Return the (x, y) coordinate for the center point of the cell that contains the specified text.  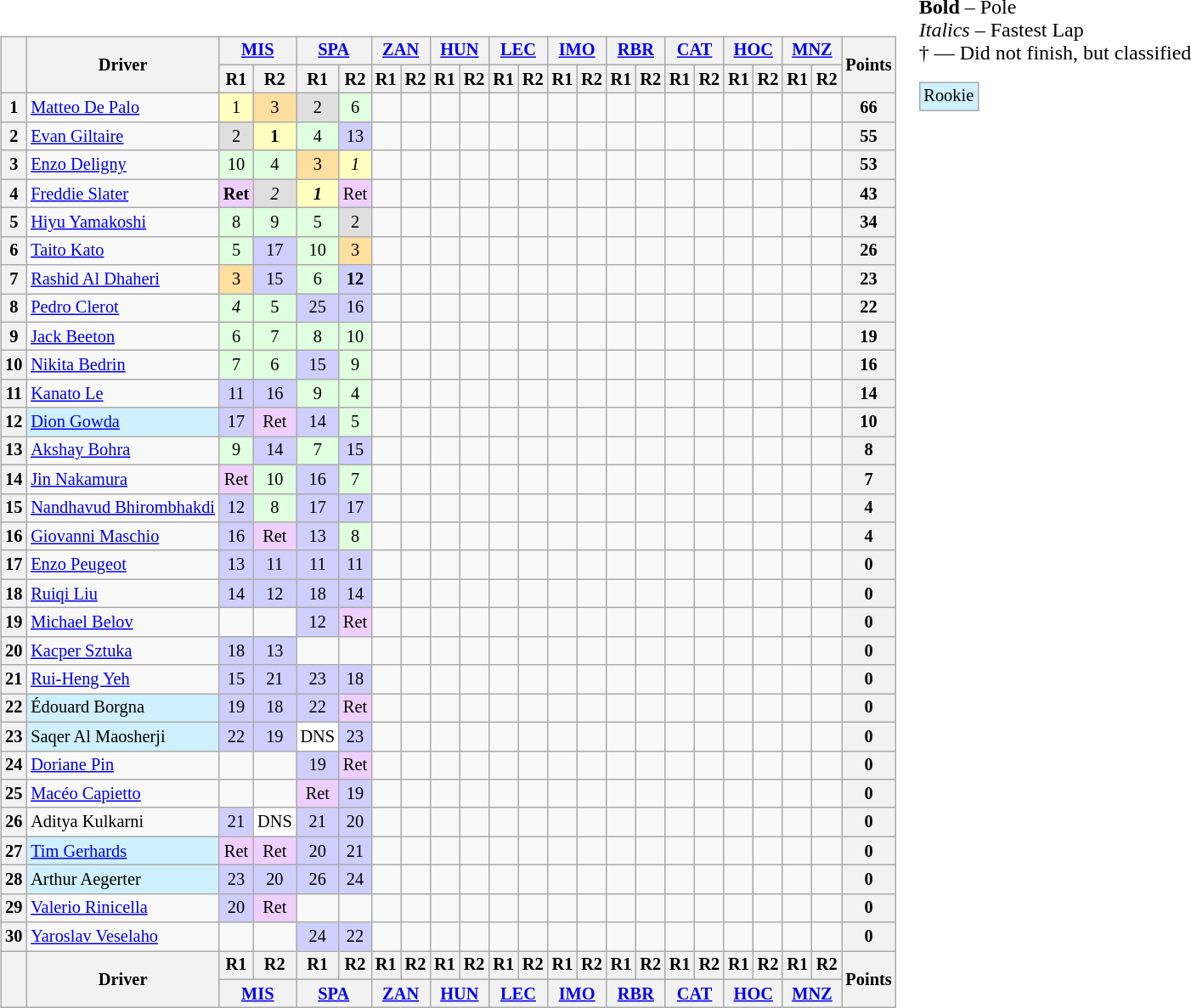
Kacper Sztuka (122, 650)
Rui-Heng Yeh (122, 679)
Hiyu Yamakoshi (122, 222)
Dion Gowda (122, 422)
Freddie Slater (122, 194)
27 (14, 851)
30 (14, 937)
Saqer Al Maosherji (122, 736)
Jack Beeton (122, 336)
Nikita Bedrin (122, 365)
Taito Kato (122, 251)
66 (869, 108)
Akshay Bohra (122, 451)
53 (869, 165)
Pedro Clerot (122, 308)
Rookie (948, 97)
Matteo De Palo (122, 108)
Tim Gerhards (122, 851)
Nandhavud Bhirombhakdi (122, 508)
Doriane Pin (122, 765)
Arthur Aegerter (122, 880)
Michael Belov (122, 622)
34 (869, 222)
Aditya Kulkarni (122, 822)
Ruiqi Liu (122, 594)
43 (869, 194)
Enzo Peugeot (122, 565)
Giovanni Maschio (122, 537)
Evan Giltaire (122, 137)
Kanato Le (122, 394)
Enzo Deligny (122, 165)
Rashid Al Dhaheri (122, 279)
28 (14, 880)
Macéo Capietto (122, 794)
Édouard Borgna (122, 708)
Valerio Rinicella (122, 908)
55 (869, 137)
Jin Nakamura (122, 479)
Yaroslav Veselaho (122, 937)
29 (14, 908)
